Locate the cell with the specified text and output its [x, y] center coordinate. 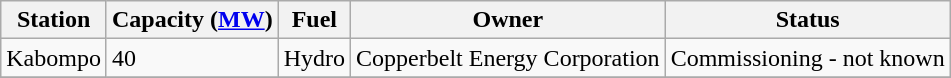
Capacity (MW) [192, 20]
Kabompo [54, 58]
Owner [508, 20]
Status [808, 20]
Hydro [314, 58]
Fuel [314, 20]
40 [192, 58]
Station [54, 20]
Copperbelt Energy Corporation [508, 58]
Commissioning - not known [808, 58]
